From the cell containing the given text, extract its center point as (x, y) coordinate. 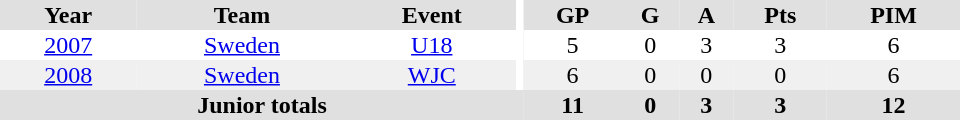
Event (432, 15)
12 (894, 105)
2007 (68, 45)
GP (572, 15)
11 (572, 105)
WJC (432, 75)
G (650, 15)
Team (242, 15)
A (706, 15)
U18 (432, 45)
2008 (68, 75)
5 (572, 45)
Pts (781, 15)
Junior totals (262, 105)
PIM (894, 15)
Year (68, 15)
